Extract the [X, Y] coordinate from the center of the cell holding the provided text.  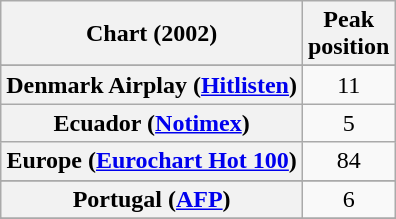
84 [348, 161]
11 [348, 85]
6 [348, 199]
Ecuador (Notimex) [152, 123]
Peakposition [348, 34]
Denmark Airplay (Hitlisten) [152, 85]
Portugal (AFP) [152, 199]
Europe (Eurochart Hot 100) [152, 161]
5 [348, 123]
Chart (2002) [152, 34]
